Return the (X, Y) coordinate for the center point of the cell that contains the specified text.  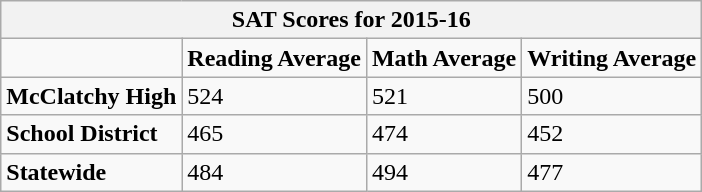
474 (444, 134)
Math Average (444, 58)
494 (444, 172)
521 (444, 96)
477 (612, 172)
Statewide (92, 172)
McClatchy High (92, 96)
465 (274, 134)
500 (612, 96)
484 (274, 172)
452 (612, 134)
Reading Average (274, 58)
524 (274, 96)
SAT Scores for 2015-16 (352, 20)
School District (92, 134)
Writing Average (612, 58)
